Pinpoint the cell where the given text exists, returning its (x, y) midpoint coordinate. 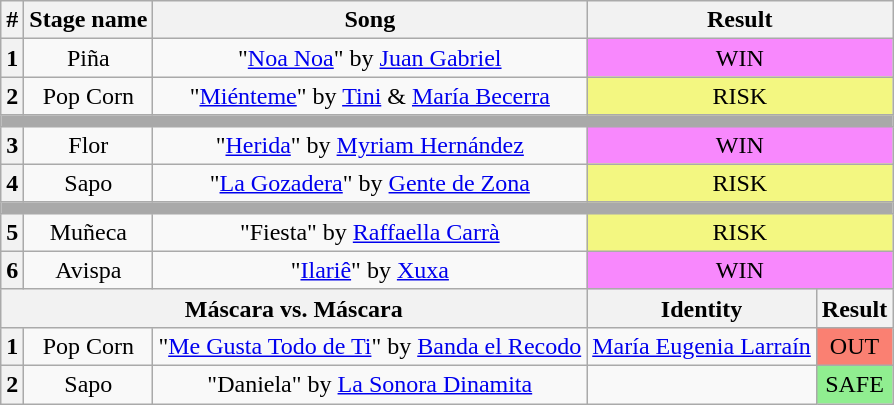
6 (12, 270)
"Miénteme" by Tini & María Becerra (370, 96)
Máscara vs. Máscara (294, 308)
# (12, 20)
Piña (88, 58)
María Eugenia Larraín (702, 346)
SAFE (854, 384)
"Ilariê" by Xuxa (370, 270)
3 (12, 145)
Song (370, 20)
5 (12, 232)
Muñeca (88, 232)
Avispa (88, 270)
"Herida" by Myriam Hernández (370, 145)
"Fiesta" by Raffaella Carrà (370, 232)
"Noa Noa" by Juan Gabriel (370, 58)
"Me Gusta Todo de Ti" by Banda el Recodo (370, 346)
Stage name (88, 20)
OUT (854, 346)
"La Gozadera" by Gente de Zona (370, 183)
Identity (702, 308)
Flor (88, 145)
4 (12, 183)
"Daniela" by La Sonora Dinamita (370, 384)
